Pinpoint the cell where the given text exists, returning its (x, y) midpoint coordinate. 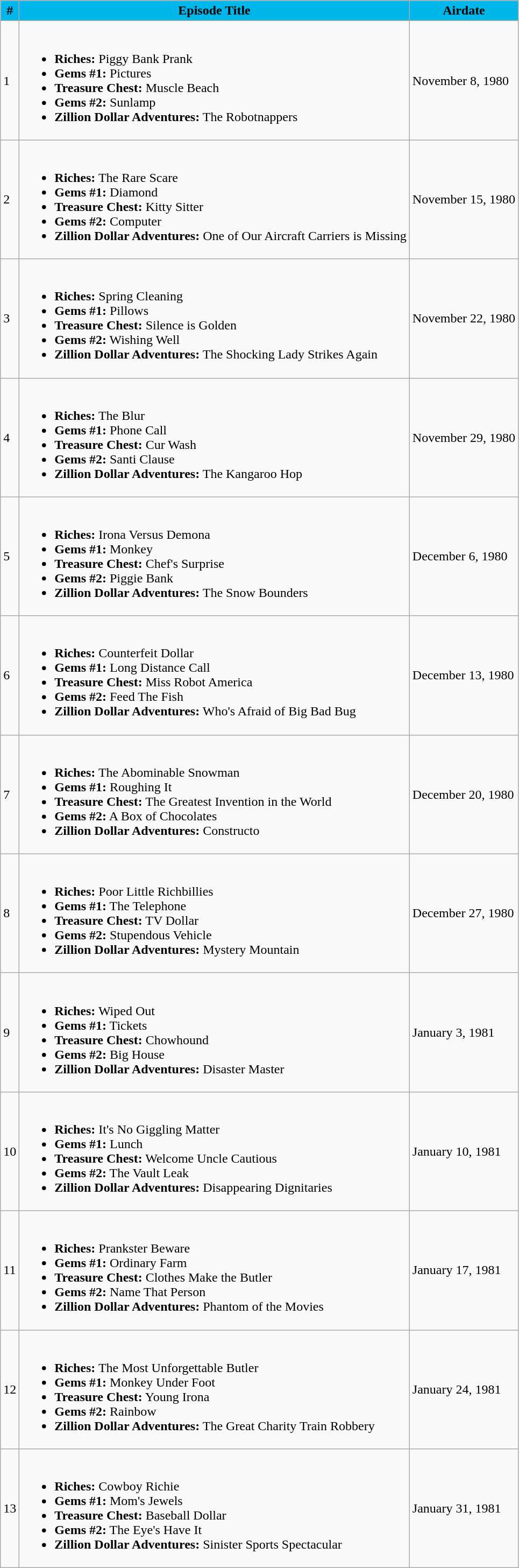
December 20, 1980 (464, 794)
Riches: Irona Versus DemonaGems #1: MonkeyTreasure Chest: Chef's SurpriseGems #2: Piggie BankZillion Dollar Adventures: The Snow Bounders (214, 557)
November 15, 1980 (464, 199)
2 (10, 199)
January 10, 1981 (464, 1151)
November 29, 1980 (464, 437)
5 (10, 557)
Riches: The Rare ScareGems #1: DiamondTreasure Chest: Kitty SitterGems #2: ComputerZillion Dollar Adventures: One of Our Aircraft Carriers is Missing (214, 199)
10 (10, 1151)
Riches: The BlurGems #1: Phone CallTreasure Chest: Cur WashGems #2: Santi ClauseZillion Dollar Adventures: The Kangaroo Hop (214, 437)
1 (10, 81)
4 (10, 437)
# (10, 11)
Airdate (464, 11)
Riches: Piggy Bank PrankGems #1: PicturesTreasure Chest: Muscle BeachGems #2: SunlampZillion Dollar Adventures: The Robotnappers (214, 81)
9 (10, 1032)
Riches: Poor Little RichbilliesGems #1: The TelephoneTreasure Chest: TV DollarGems #2: Stupendous VehicleZillion Dollar Adventures: Mystery Mountain (214, 913)
13 (10, 1508)
11 (10, 1270)
December 27, 1980 (464, 913)
January 31, 1981 (464, 1508)
6 (10, 675)
12 (10, 1389)
8 (10, 913)
January 3, 1981 (464, 1032)
3 (10, 319)
December 6, 1980 (464, 557)
January 24, 1981 (464, 1389)
Riches: Wiped OutGems #1: TicketsTreasure Chest: ChowhoundGems #2: Big HouseZillion Dollar Adventures: Disaster Master (214, 1032)
Episode Title (214, 11)
7 (10, 794)
November 22, 1980 (464, 319)
November 8, 1980 (464, 81)
December 13, 1980 (464, 675)
January 17, 1981 (464, 1270)
